Return (x, y) of the center of cell containing provided text 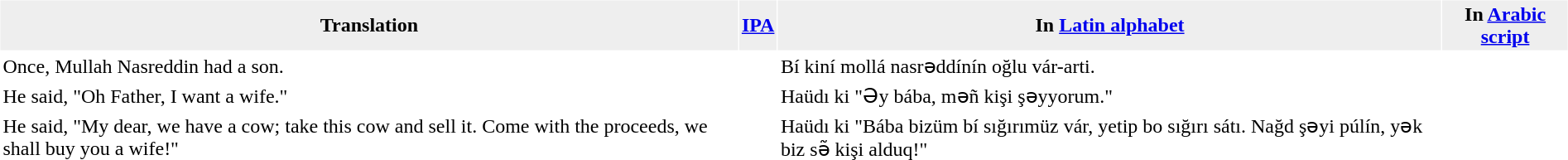
Once, Mullah Nasreddin had a son. (369, 65)
In Latin alphabet (1109, 25)
Bí kiní mollá nasrəddínín oğlu vár-arti. (1109, 65)
Haüdı ki "Əy bába, məñ kişi şəyyorum." (1109, 95)
IPA (758, 25)
He said, "Oh Father, I want a wife." (369, 95)
In Arabic script (1505, 25)
Translation (369, 25)
